Detect which cell encompasses the target text, then output its [X, Y] center coordinate. 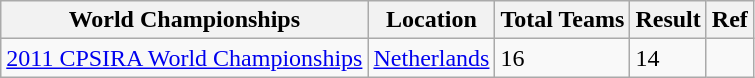
World Championships [184, 20]
Location [432, 20]
Total Teams [562, 20]
Result [668, 20]
14 [668, 58]
16 [562, 58]
Netherlands [432, 58]
2011 CPSIRA World Championships [184, 58]
Ref [730, 20]
